Detect which cell encompasses the target text, then output its (X, Y) center coordinate. 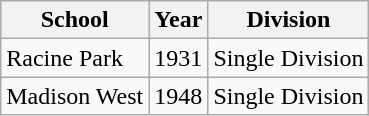
Year (178, 20)
Division (288, 20)
School (75, 20)
Racine Park (75, 58)
1948 (178, 96)
Madison West (75, 96)
1931 (178, 58)
